Pinpoint the cell where the given text exists, returning its [x, y] midpoint coordinate. 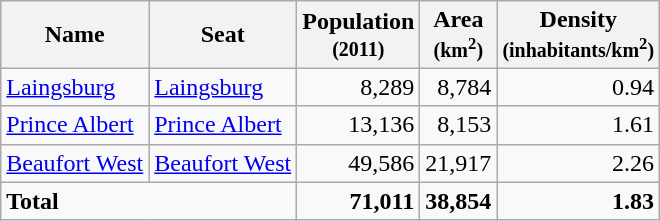
2.26 [578, 163]
Seat [223, 34]
49,586 [358, 163]
8,153 [458, 125]
8,784 [458, 87]
13,136 [358, 125]
8,289 [358, 87]
1.83 [578, 201]
21,917 [458, 163]
0.94 [578, 87]
Total [149, 201]
Area(km2) [458, 34]
Population(2011) [358, 34]
38,854 [458, 201]
Name [75, 34]
1.61 [578, 125]
71,011 [358, 201]
Density(inhabitants/km2) [578, 34]
